Provide the [x, y] coordinate of the cell's center where the given text is located.  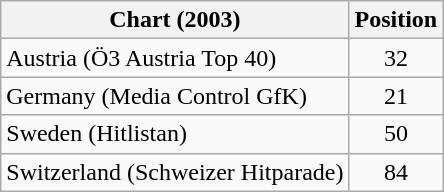
Chart (2003) [175, 20]
21 [396, 96]
32 [396, 58]
Position [396, 20]
Sweden (Hitlistan) [175, 134]
Switzerland (Schweizer Hitparade) [175, 172]
84 [396, 172]
50 [396, 134]
Austria (Ö3 Austria Top 40) [175, 58]
Germany (Media Control GfK) [175, 96]
